Locate the cell with the specified text and output its [x, y] center coordinate. 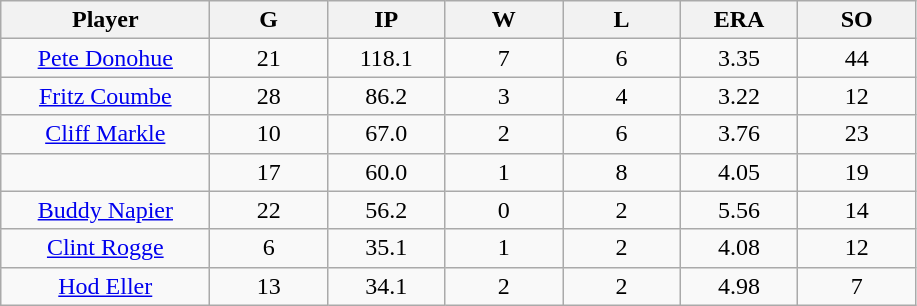
13 [269, 286]
SO [857, 20]
19 [857, 172]
3.35 [739, 58]
3.22 [739, 96]
Clint Rogge [106, 248]
22 [269, 210]
Hod Eller [106, 286]
4.05 [739, 172]
4.98 [739, 286]
17 [269, 172]
60.0 [386, 172]
L [622, 20]
34.1 [386, 286]
Cliff Markle [106, 134]
Pete Donohue [106, 58]
23 [857, 134]
5.56 [739, 210]
10 [269, 134]
21 [269, 58]
0 [504, 210]
Buddy Napier [106, 210]
4.08 [739, 248]
W [504, 20]
Fritz Coumbe [106, 96]
118.1 [386, 58]
67.0 [386, 134]
14 [857, 210]
56.2 [386, 210]
28 [269, 96]
ERA [739, 20]
3.76 [739, 134]
8 [622, 172]
44 [857, 58]
3 [504, 96]
G [269, 20]
86.2 [386, 96]
IP [386, 20]
4 [622, 96]
35.1 [386, 248]
Player [106, 20]
